Capture the cell that displays the provided text and extract its (X, Y) central coordinate. 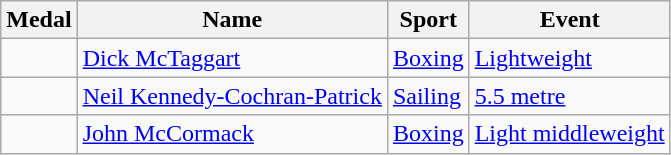
Sport (428, 20)
Medal (39, 20)
Lightweight (570, 58)
Sailing (428, 96)
Event (570, 20)
Dick McTaggart (232, 58)
Light middleweight (570, 134)
5.5 metre (570, 96)
Neil Kennedy-Cochran-Patrick (232, 96)
Name (232, 20)
John McCormack (232, 134)
